From the cell containing the given text, extract its center point as [X, Y] coordinate. 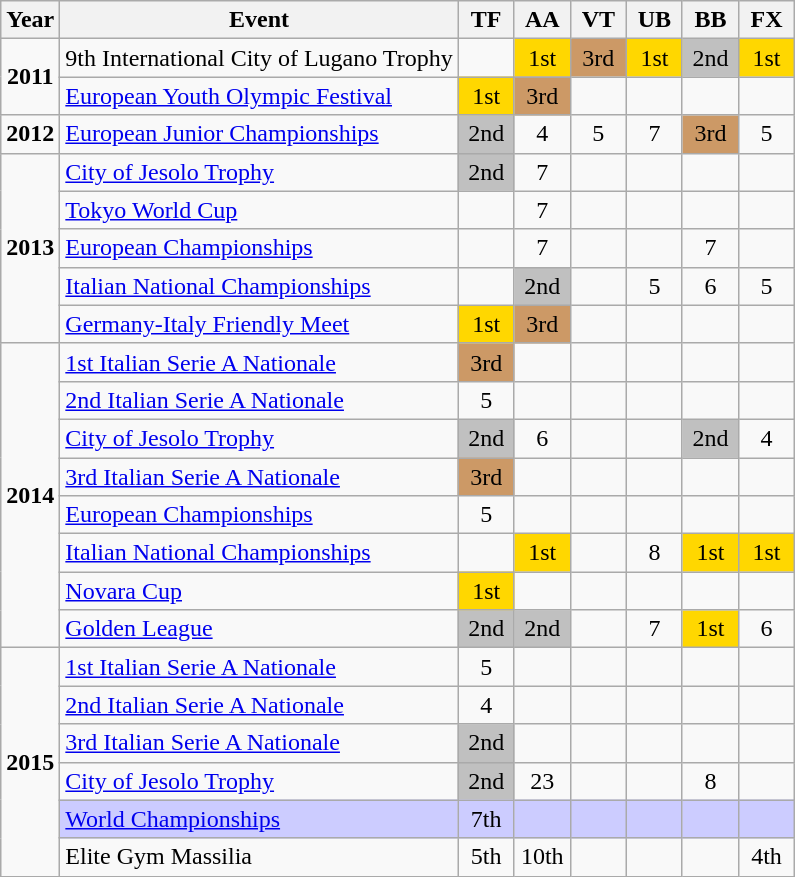
Year [30, 20]
World Championships [259, 819]
Tokyo World Cup [259, 210]
5th [486, 857]
FX [766, 20]
UB [654, 20]
TF [486, 20]
Golden League [259, 629]
VT [598, 20]
2011 [30, 77]
9th International City of Lugano Trophy [259, 58]
4th [766, 857]
Event [259, 20]
European Junior Championships [259, 134]
7th [486, 819]
2015 [30, 762]
10th [542, 857]
AA [542, 20]
Elite Gym Massilia [259, 857]
2012 [30, 134]
Novara Cup [259, 591]
BB [710, 20]
European Youth Olympic Festival [259, 96]
2014 [30, 495]
23 [542, 781]
2013 [30, 248]
Germany-Italy Friendly Meet [259, 324]
